Locate the cell with the specified text and output its (X, Y) center coordinate. 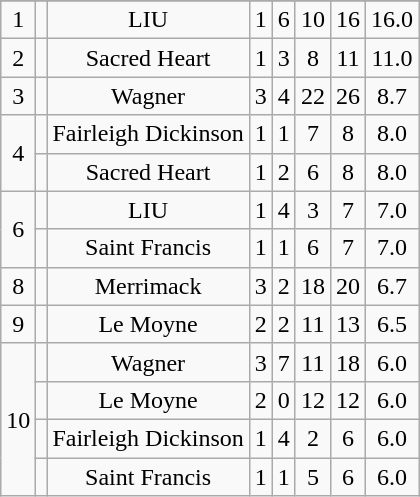
5 (312, 477)
26 (348, 96)
0 (284, 400)
6.5 (392, 324)
11.0 (392, 58)
9 (18, 324)
6.7 (392, 286)
13 (348, 324)
16.0 (392, 20)
20 (348, 286)
16 (348, 20)
Merrimack (148, 286)
8.7 (392, 96)
22 (312, 96)
